Determine the (x, y) coordinate at the center of the cell enclosing the given text.  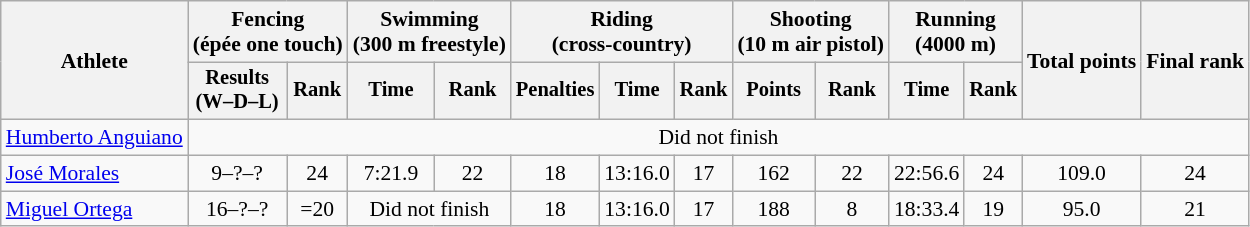
18:33.4 (926, 209)
Points (774, 91)
José Morales (94, 174)
Final rank (1195, 60)
9–?–? (238, 174)
=20 (318, 209)
Total points (1082, 60)
188 (774, 209)
Humberto Anguiano (94, 138)
Athlete (94, 60)
109.0 (1082, 174)
22:56.6 (926, 174)
21 (1195, 209)
Swimming(300 m freestyle) (430, 32)
Penalties (555, 91)
8 (852, 209)
162 (774, 174)
7:21.9 (391, 174)
16–?–? (238, 209)
Miguel Ortega (94, 209)
Results(W–D–L) (238, 91)
Shooting(10 m air pistol) (810, 32)
Fencing(épée one touch) (268, 32)
Riding(cross-country) (622, 32)
Running(4000 m) (956, 32)
95.0 (1082, 209)
19 (993, 209)
